Extract the (X, Y) coordinate from the center of the cell holding the provided text.  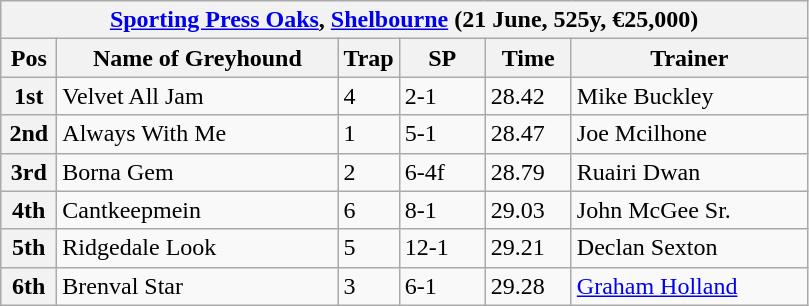
Borna Gem (198, 172)
Name of Greyhound (198, 58)
Time (528, 58)
Velvet All Jam (198, 96)
Joe Mcilhone (689, 134)
Sporting Press Oaks, Shelbourne (21 June, 525y, €25,000) (404, 20)
29.28 (528, 286)
5 (368, 248)
1st (29, 96)
2-1 (442, 96)
Mike Buckley (689, 96)
2 (368, 172)
SP (442, 58)
28.47 (528, 134)
Brenval Star (198, 286)
12-1 (442, 248)
4 (368, 96)
6 (368, 210)
Trainer (689, 58)
28.79 (528, 172)
3 (368, 286)
2nd (29, 134)
Ruairi Dwan (689, 172)
6th (29, 286)
28.42 (528, 96)
Pos (29, 58)
Cantkeepmein (198, 210)
8-1 (442, 210)
Graham Holland (689, 286)
29.21 (528, 248)
John McGee Sr. (689, 210)
Declan Sexton (689, 248)
29.03 (528, 210)
6-4f (442, 172)
1 (368, 134)
Ridgedale Look (198, 248)
4th (29, 210)
Trap (368, 58)
5th (29, 248)
6-1 (442, 286)
5-1 (442, 134)
Always With Me (198, 134)
3rd (29, 172)
